Capture the cell that displays the provided text and extract its [x, y] central coordinate. 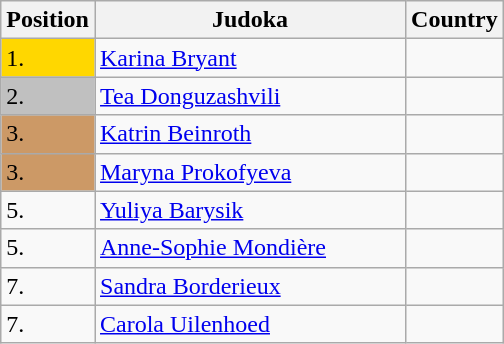
2. [48, 96]
Anne-Sophie Mondière [250, 248]
Judoka [250, 20]
Karina Bryant [250, 58]
Sandra Borderieux [250, 286]
1. [48, 58]
Yuliya Barysik [250, 210]
Position [48, 20]
Maryna Prokofyeva [250, 172]
Carola Uilenhoed [250, 324]
Tea Donguzashvili [250, 96]
Country [455, 20]
Katrin Beinroth [250, 134]
